For the text-containing cell, return its midpoint in (X, Y) coordinate format. 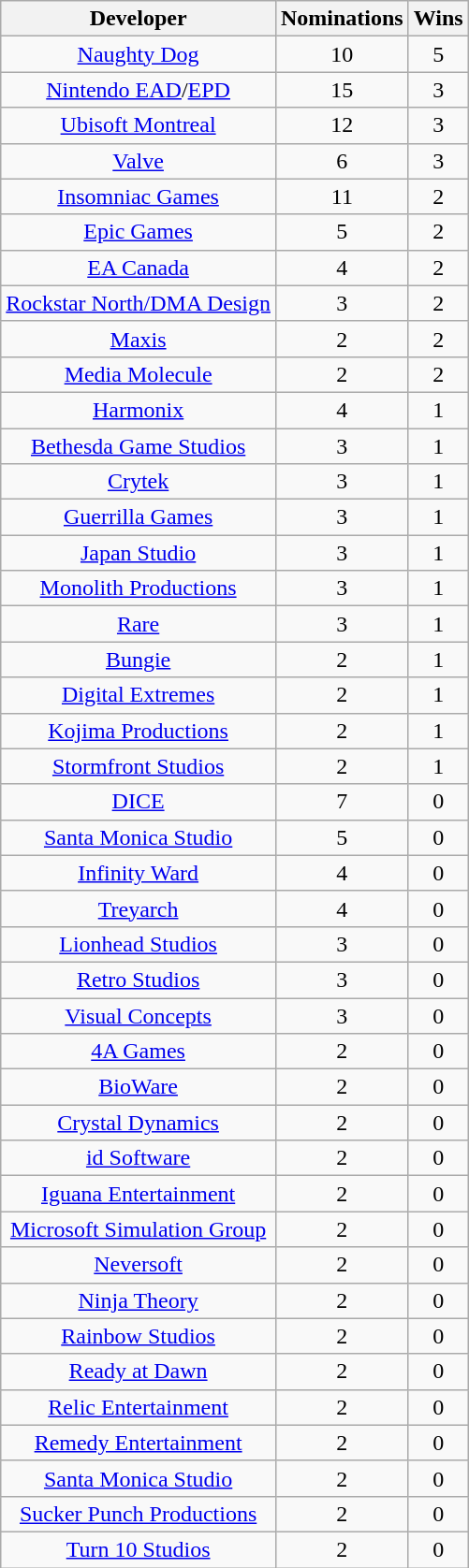
11 (342, 196)
6 (342, 161)
DICE (139, 802)
Crystal Dynamics (139, 1123)
Crytek (139, 482)
Naughty Dog (139, 54)
10 (342, 54)
4A Games (139, 1052)
Ubisoft Montreal (139, 125)
Insomniac Games (139, 196)
BioWare (139, 1087)
12 (342, 125)
Treyarch (139, 908)
Nominations (342, 19)
Bungie (139, 660)
Bethesda Game Studios (139, 446)
Epic Games (139, 232)
id Software (139, 1158)
Harmonix (139, 410)
Ninja Theory (139, 1300)
Kojima Productions (139, 731)
Nintendo EAD/EPD (139, 90)
EA Canada (139, 268)
Retro Studios (139, 980)
Neversoft (139, 1265)
Ready at Dawn (139, 1372)
Wins (438, 19)
Monolith Productions (139, 588)
Sucker Punch Productions (139, 1514)
15 (342, 90)
Visual Concepts (139, 1015)
Lionhead Studios (139, 944)
7 (342, 802)
Rainbow Studios (139, 1336)
Stormfront Studios (139, 766)
Media Molecule (139, 374)
Infinity Ward (139, 873)
Developer (139, 19)
Iguana Entertainment (139, 1194)
Guerrilla Games (139, 517)
Remedy Entertainment (139, 1443)
Rockstar North/DMA Design (139, 303)
Valve (139, 161)
Japan Studio (139, 553)
Digital Extremes (139, 695)
Maxis (139, 339)
Microsoft Simulation Group (139, 1229)
Rare (139, 624)
Turn 10 Studios (139, 1549)
Relic Entertainment (139, 1407)
